Find where the given text appears and provide that cell's center as [X, Y] coordinate. 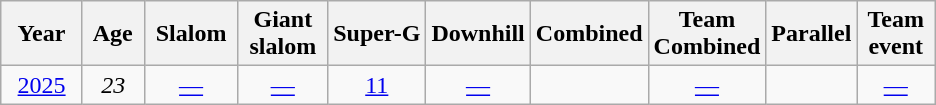
Combined [589, 34]
Giant slalom [283, 34]
11 [377, 85]
TeamCombined [707, 34]
23 [113, 85]
Super-G [377, 34]
Age [113, 34]
2025 [42, 85]
Team event [896, 34]
Slalom [191, 34]
Downhill [478, 34]
Parallel [812, 34]
Year [42, 34]
